Search for the cell housing the specified text and yield its [x, y] center coordinate. 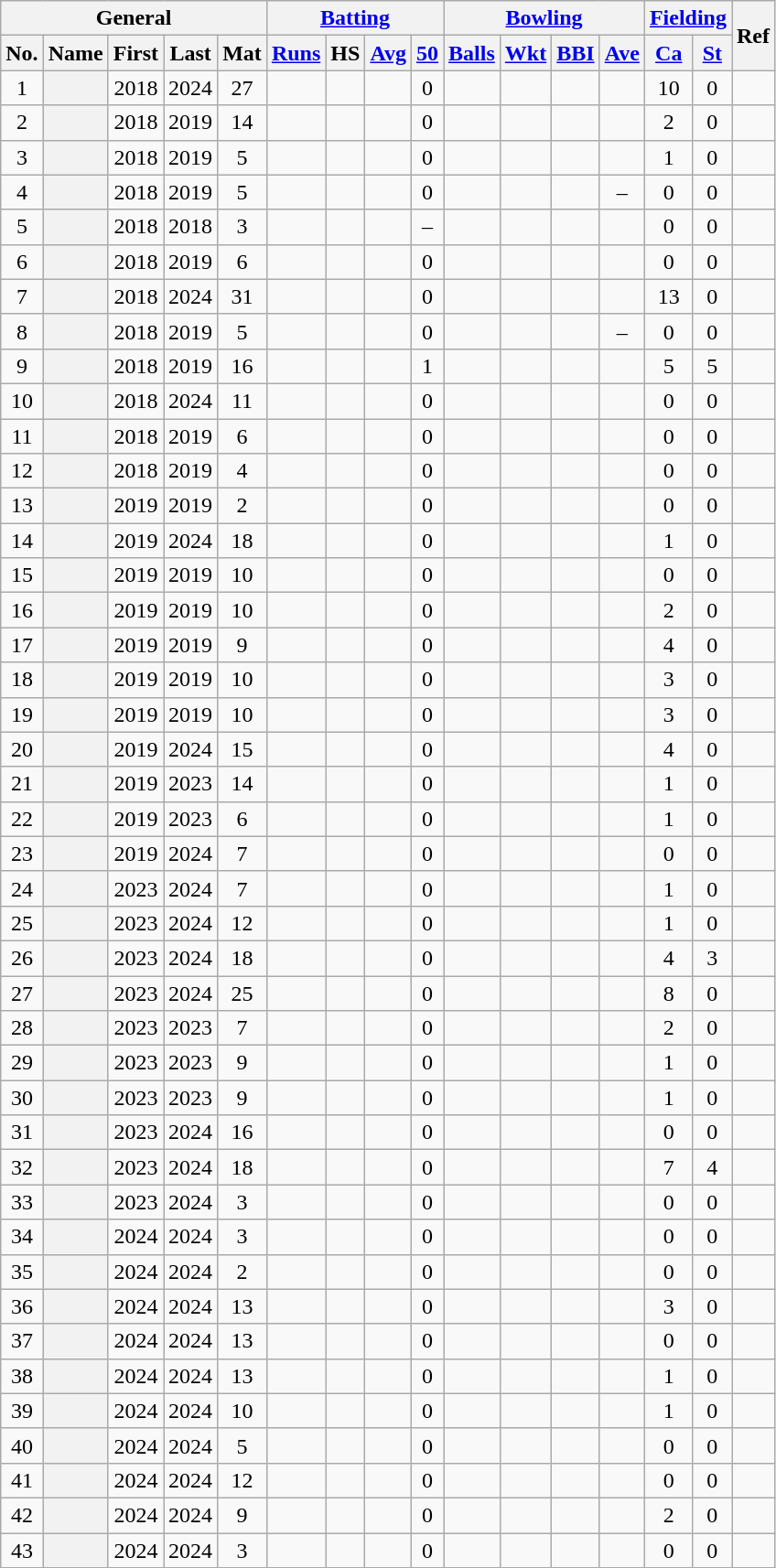
Wkt [525, 53]
36 [22, 1306]
Ref [754, 36]
34 [22, 1237]
41 [22, 1480]
40 [22, 1445]
Bowling [544, 18]
First [135, 53]
Mat [242, 53]
Balls [472, 53]
HS [346, 53]
22 [22, 819]
No. [22, 53]
24 [22, 888]
39 [22, 1411]
23 [22, 854]
30 [22, 1098]
20 [22, 749]
37 [22, 1341]
35 [22, 1272]
43 [22, 1551]
17 [22, 645]
Ave [622, 53]
19 [22, 714]
General [134, 18]
50 [426, 53]
Avg [388, 53]
29 [22, 1063]
St [712, 53]
21 [22, 784]
Runs [296, 53]
26 [22, 958]
Last [190, 53]
Ca [668, 53]
32 [22, 1167]
BBI [576, 53]
33 [22, 1202]
Name [75, 53]
Fielding [688, 18]
38 [22, 1376]
42 [22, 1515]
28 [22, 1028]
Batting [355, 18]
